Find where the given text appears and provide that cell's center as (X, Y) coordinate. 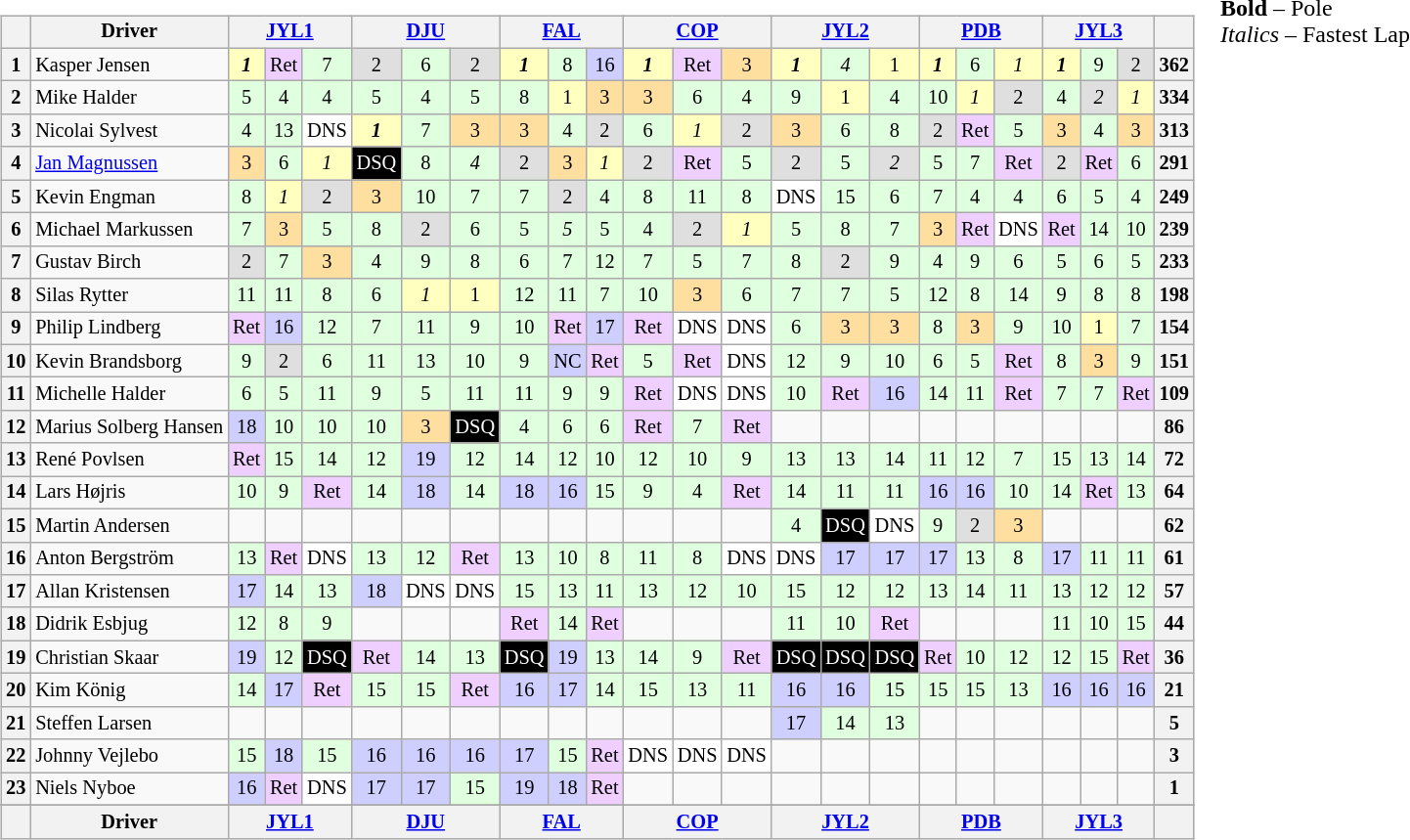
Christian Skaar (129, 657)
44 (1174, 624)
62 (1174, 525)
Lars Højris (129, 493)
Niels Nyboe (129, 789)
Johnny Vejlebo (129, 756)
154 (1174, 329)
57 (1174, 592)
Jan Magnussen (129, 163)
Kim König (129, 690)
239 (1174, 230)
151 (1174, 361)
Kevin Brandsborg (129, 361)
64 (1174, 493)
198 (1174, 295)
Didrik Esbjug (129, 624)
362 (1174, 65)
233 (1174, 262)
36 (1174, 657)
NC (567, 361)
Marius Solberg Hansen (129, 427)
Nicolai Sylvest (129, 131)
334 (1174, 98)
22 (16, 756)
20 (16, 690)
313 (1174, 131)
72 (1174, 460)
249 (1174, 197)
René Povlsen (129, 460)
Kasper Jensen (129, 65)
Martin Andersen (129, 525)
23 (16, 789)
291 (1174, 163)
Anton Bergström (129, 558)
61 (1174, 558)
Steffen Larsen (129, 723)
Mike Halder (129, 98)
Michelle Halder (129, 394)
Michael Markussen (129, 230)
86 (1174, 427)
Silas Rytter (129, 295)
Allan Kristensen (129, 592)
Philip Lindberg (129, 329)
Kevin Engman (129, 197)
Gustav Birch (129, 262)
109 (1174, 394)
